Find where the given text appears and provide that cell's center as (x, y) coordinate. 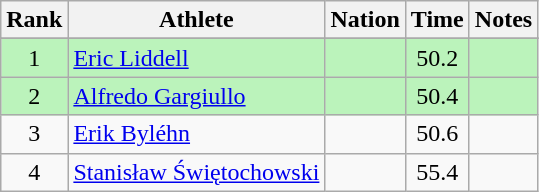
50.2 (437, 58)
Erik Byléhn (196, 134)
Time (437, 20)
Eric Liddell (196, 58)
Athlete (196, 20)
Notes (503, 20)
Nation (365, 20)
1 (34, 58)
3 (34, 134)
Alfredo Gargiullo (196, 96)
2 (34, 96)
55.4 (437, 172)
Stanisław Świętochowski (196, 172)
4 (34, 172)
50.6 (437, 134)
Rank (34, 20)
50.4 (437, 96)
